Pinpoint the cell where the given text exists, returning its [x, y] midpoint coordinate. 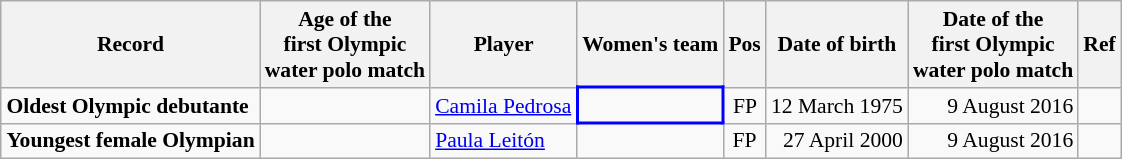
27 April 2000 [837, 141]
Camila Pedrosa [504, 106]
Oldest Olympic debutante [130, 106]
Women's team [650, 44]
Ref [1099, 44]
Pos [744, 44]
Player [504, 44]
Record [130, 44]
Paula Leitón [504, 141]
12 March 1975 [837, 106]
Date of birth [837, 44]
Date of thefirst Olympicwater polo match [993, 44]
Youngest female Olympian [130, 141]
Age of thefirst Olympicwater polo match [345, 44]
